Identify which cell holds the provided text, then report its [X, Y] central coordinate. 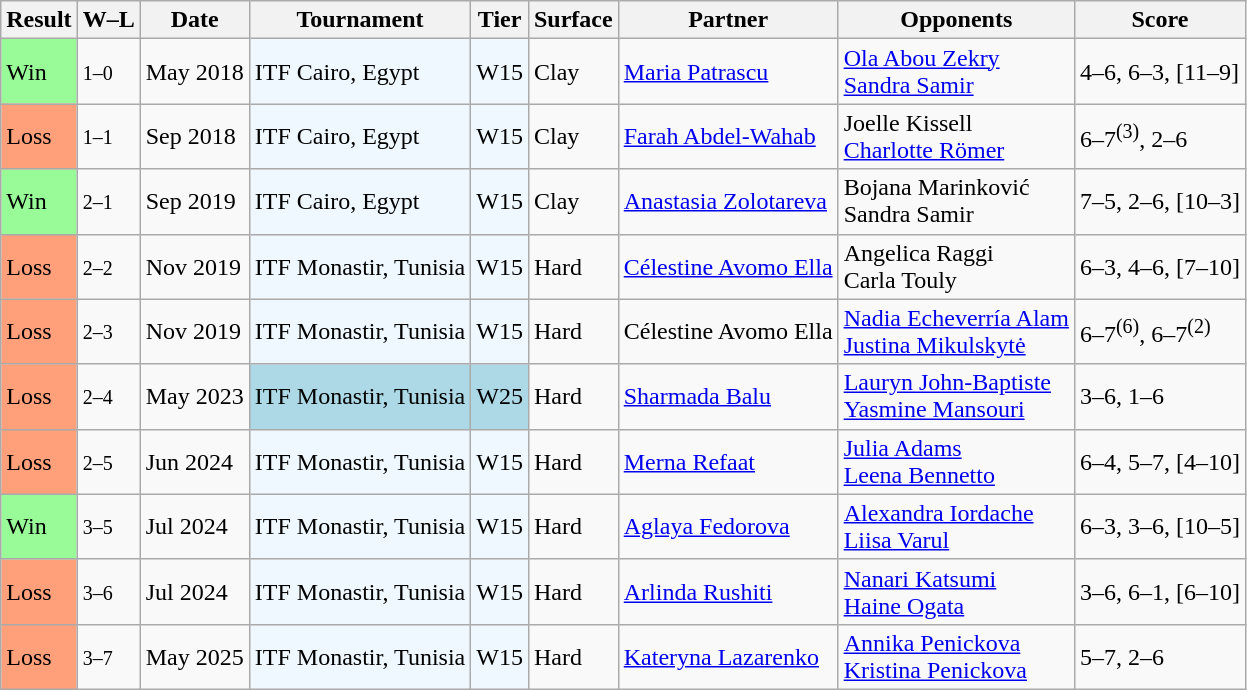
Jun 2024 [194, 462]
May 2025 [194, 656]
Lauryn John-Baptiste Yasmine Mansouri [956, 396]
Surface [573, 20]
Alexandra Iordache Liisa Varul [956, 526]
Angelica Raggi Carla Touly [956, 266]
Tournament [360, 20]
4–6, 6–3, [11–9] [1160, 72]
3–7 [108, 656]
Opponents [956, 20]
Aglaya Fedorova [728, 526]
3–5 [108, 526]
6–3, 3–6, [10–5] [1160, 526]
2–1 [108, 202]
Sharmada Balu [728, 396]
3–6 [108, 592]
Bojana Marinković Sandra Samir [956, 202]
Partner [728, 20]
2–4 [108, 396]
Kateryna Lazarenko [728, 656]
Farah Abdel-Wahab [728, 136]
W–L [108, 20]
Merna Refaat [728, 462]
Sep 2019 [194, 202]
Nadia Echeverría Alam Justina Mikulskytė [956, 332]
1–1 [108, 136]
Tier [500, 20]
Sep 2018 [194, 136]
Ola Abou Zekry Sandra Samir [956, 72]
Maria Patrascu [728, 72]
Result [39, 20]
Joelle Kissell Charlotte Römer [956, 136]
Score [1160, 20]
Anastasia Zolotareva [728, 202]
May 2023 [194, 396]
6–3, 4–6, [7–10] [1160, 266]
2–3 [108, 332]
3–6, 1–6 [1160, 396]
2–5 [108, 462]
6–7(6), 6–7(2) [1160, 332]
Julia Adams Leena Bennetto [956, 462]
W25 [500, 396]
Date [194, 20]
1–0 [108, 72]
Nanari Katsumi Haine Ogata [956, 592]
7–5, 2–6, [10–3] [1160, 202]
3–6, 6–1, [6–10] [1160, 592]
May 2018 [194, 72]
Arlinda Rushiti [728, 592]
Annika Penickova Kristina Penickova [956, 656]
6–7(3), 2–6 [1160, 136]
6–4, 5–7, [4–10] [1160, 462]
2–2 [108, 266]
5–7, 2–6 [1160, 656]
